Locate the cell with the specified text and output its [X, Y] center coordinate. 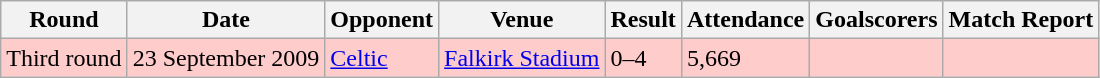
Goalscorers [876, 20]
Venue [522, 20]
23 September 2009 [226, 58]
Third round [64, 58]
Falkirk Stadium [522, 58]
Result [643, 20]
Date [226, 20]
Round [64, 20]
Opponent [382, 20]
Celtic [382, 58]
5,669 [745, 58]
Attendance [745, 20]
0–4 [643, 58]
Match Report [1021, 20]
